Determine the (X, Y) coordinate at the center of the cell enclosing the given text.  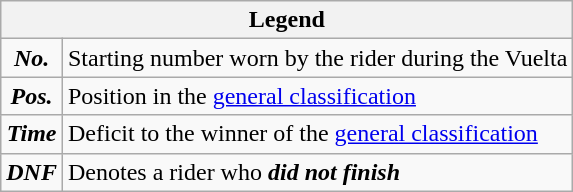
Position in the general classification (317, 96)
Starting number worn by the rider during the Vuelta (317, 58)
DNF (32, 172)
No. (32, 58)
Pos. (32, 96)
Denotes a rider who did not finish (317, 172)
Deficit to the winner of the general classification (317, 134)
Legend (287, 20)
Time (32, 134)
